Scan for the cell matching the given text and deliver its (X, Y) coordinate at center. 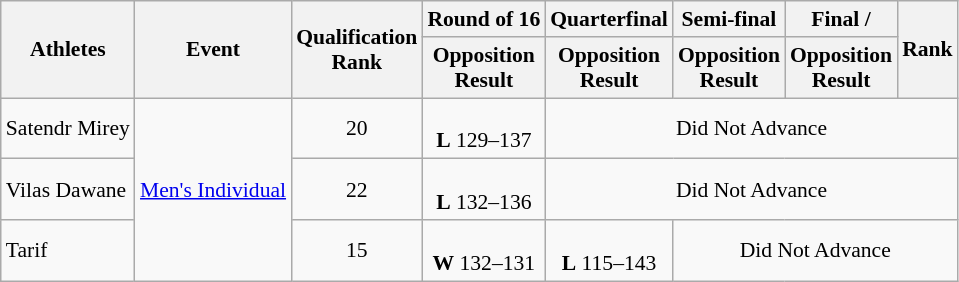
Rank (928, 50)
Tarif (68, 250)
L 132–136 (484, 190)
L 129–137 (484, 128)
Qualification Rank (356, 50)
Event (213, 50)
Athletes (68, 50)
Final / (841, 19)
22 (356, 190)
20 (356, 128)
15 (356, 250)
Quarterfinal (609, 19)
Semi-final (729, 19)
Satendr Mirey (68, 128)
Round of 16 (484, 19)
Vilas Dawane (68, 190)
W 132–131 (484, 250)
Men's Individual (213, 190)
L 115–143 (609, 250)
